From the cell containing the given text, extract its center point as (X, Y) coordinate. 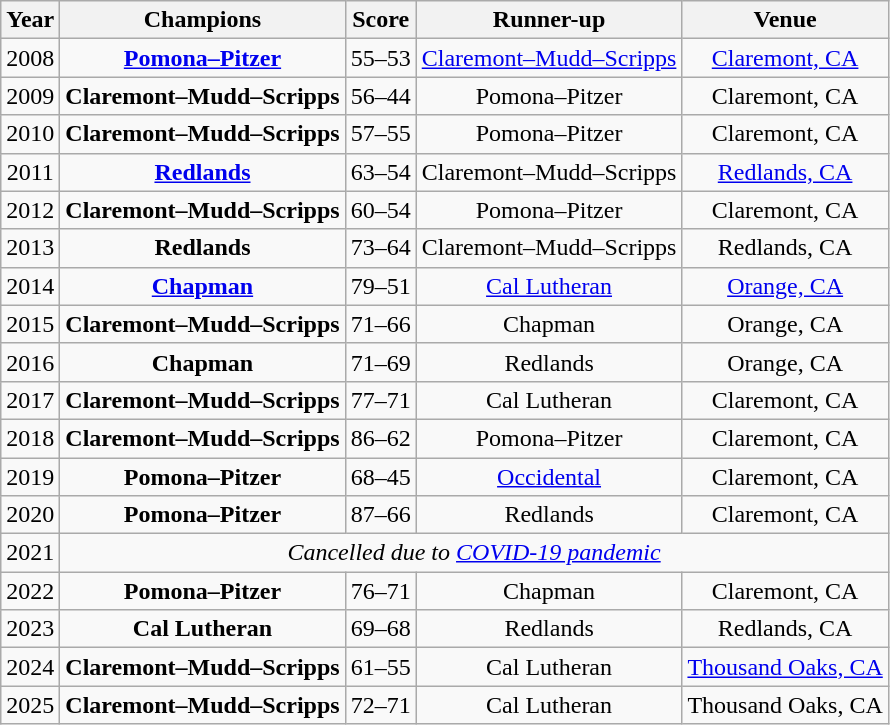
71–69 (380, 362)
2024 (30, 667)
69–68 (380, 629)
55–53 (380, 58)
Occidental (549, 477)
68–45 (380, 477)
87–66 (380, 515)
2011 (30, 172)
73–64 (380, 248)
Runner-up (549, 20)
Champions (202, 20)
2017 (30, 400)
79–51 (380, 286)
77–71 (380, 400)
61–55 (380, 667)
56–44 (380, 96)
2016 (30, 362)
2021 (30, 553)
2020 (30, 515)
2019 (30, 477)
2013 (30, 248)
86–62 (380, 438)
71–66 (380, 324)
2023 (30, 629)
63–54 (380, 172)
72–71 (380, 705)
2025 (30, 705)
Score (380, 20)
2014 (30, 286)
2008 (30, 58)
2018 (30, 438)
2009 (30, 96)
57–55 (380, 134)
Venue (785, 20)
76–71 (380, 591)
60–54 (380, 210)
2015 (30, 324)
Cancelled due to COVID-19 pandemic (474, 553)
2012 (30, 210)
2010 (30, 134)
2022 (30, 591)
Year (30, 20)
